Pinpoint the cell where the given text exists, returning its (X, Y) midpoint coordinate. 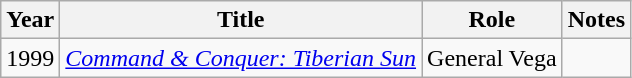
Role (492, 20)
Notes (596, 20)
Year (30, 20)
Command & Conquer: Tiberian Sun (241, 58)
General Vega (492, 58)
1999 (30, 58)
Title (241, 20)
